Find where the given text appears and provide that cell's center as [x, y] coordinate. 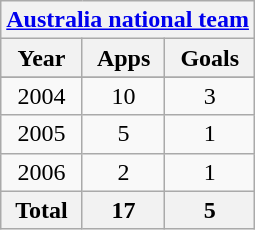
Year [42, 58]
2005 [42, 134]
Total [42, 210]
Apps [124, 58]
3 [210, 96]
Australia national team [128, 20]
17 [124, 210]
2006 [42, 172]
Goals [210, 58]
2 [124, 172]
2004 [42, 96]
10 [124, 96]
